For the text-containing cell, return its midpoint in (x, y) coordinate format. 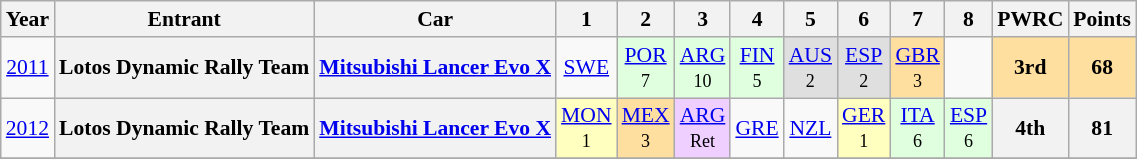
7 (918, 19)
PWRC (1030, 19)
ARG10 (703, 68)
2 (646, 19)
2011 (28, 68)
ITA6 (918, 128)
ESP2 (864, 68)
8 (968, 19)
GBR3 (918, 68)
3rd (1030, 68)
NZL (810, 128)
2012 (28, 128)
Entrant (184, 19)
81 (1102, 128)
3 (703, 19)
FIN5 (756, 68)
Car (435, 19)
AUS2 (810, 68)
6 (864, 19)
SWE (586, 68)
5 (810, 19)
ESP6 (968, 128)
68 (1102, 68)
MON1 (586, 128)
4th (1030, 128)
1 (586, 19)
MEX3 (646, 128)
Points (1102, 19)
ARGRet (703, 128)
GRE (756, 128)
Year (28, 19)
POR7 (646, 68)
4 (756, 19)
GER1 (864, 128)
